Pinpoint the cell where the given text exists, returning its (X, Y) midpoint coordinate. 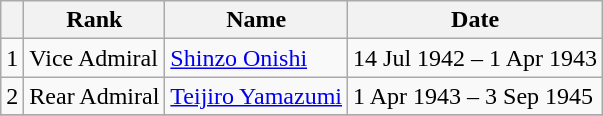
Date (476, 20)
Vice Admiral (94, 58)
Rear Admiral (94, 96)
Rank (94, 20)
14 Jul 1942 – 1 Apr 1943 (476, 58)
Teijiro Yamazumi (256, 96)
1 Apr 1943 – 3 Sep 1945 (476, 96)
Name (256, 20)
Shinzo Onishi (256, 58)
2 (12, 96)
1 (12, 58)
